Output the [x, y] coordinate of the center of the cell containing the given text.  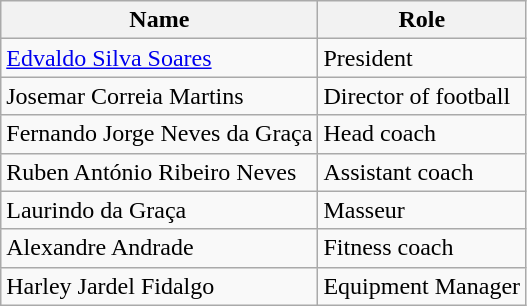
Fernando Jorge Neves da Graça [160, 134]
Alexandre Andrade [160, 248]
Laurindo da Graça [160, 210]
Director of football [422, 96]
Fitness coach [422, 248]
Role [422, 20]
Harley Jardel Fidalgo [160, 286]
Masseur [422, 210]
Name [160, 20]
Equipment Manager [422, 286]
Ruben António Ribeiro Neves [160, 172]
Assistant coach [422, 172]
President [422, 58]
Edvaldo Silva Soares [160, 58]
Head coach [422, 134]
Josemar Correia Martins [160, 96]
